Find where the given text appears and provide that cell's center as [X, Y] coordinate. 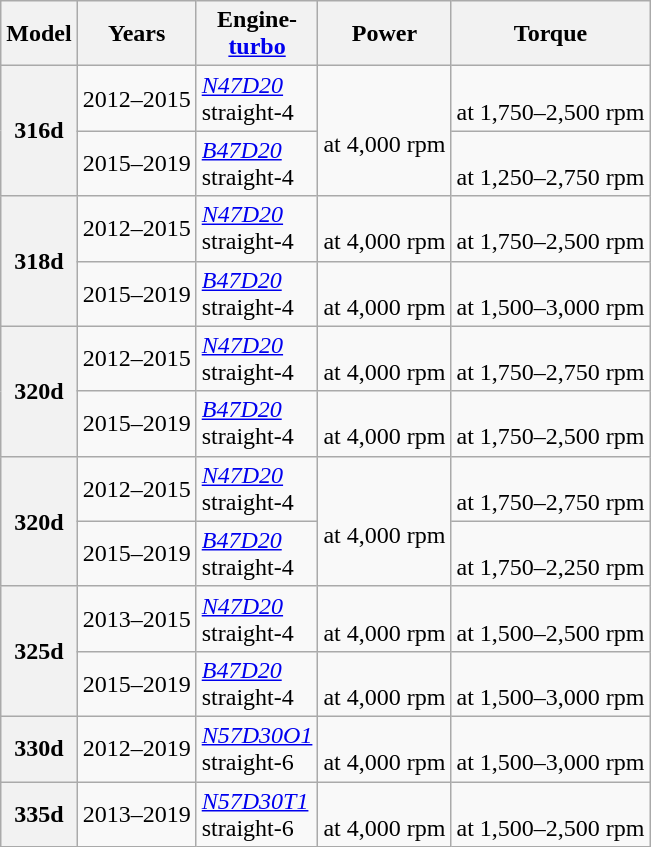
335d [39, 814]
2013–2019 [136, 814]
2012–2019 [136, 748]
Power [384, 34]
325d [39, 651]
at 1,250–2,750 rpm [550, 164]
Model [39, 34]
Engine- turbo [257, 34]
330d [39, 748]
2013–2015 [136, 618]
N57D30T1 straight-6 [257, 814]
Torque [550, 34]
Years [136, 34]
N57D30O1 straight-6 [257, 748]
316d [39, 131]
at 1,750–2,250 rpm [550, 554]
318d [39, 261]
